Return [x, y] of the center of cell containing provided text 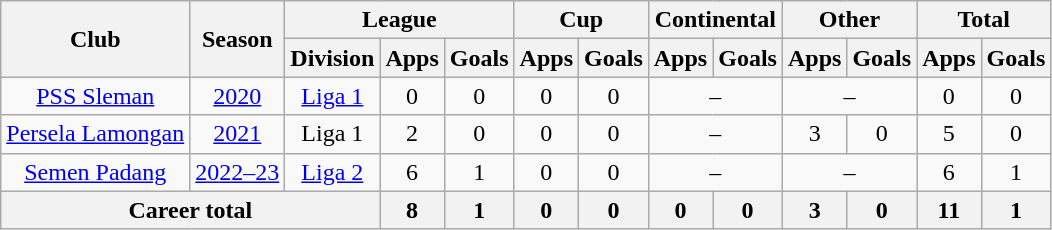
PSS Sleman [96, 96]
2 [412, 134]
2020 [238, 96]
Other [849, 20]
Club [96, 39]
Persela Lamongan [96, 134]
Season [238, 39]
2022–23 [238, 172]
Career total [190, 210]
Cup [581, 20]
League [400, 20]
8 [412, 210]
Total [984, 20]
Liga 2 [332, 172]
Division [332, 58]
11 [949, 210]
2021 [238, 134]
5 [949, 134]
Continental [715, 20]
Semen Padang [96, 172]
